Find where the given text appears and provide that cell's center as (X, Y) coordinate. 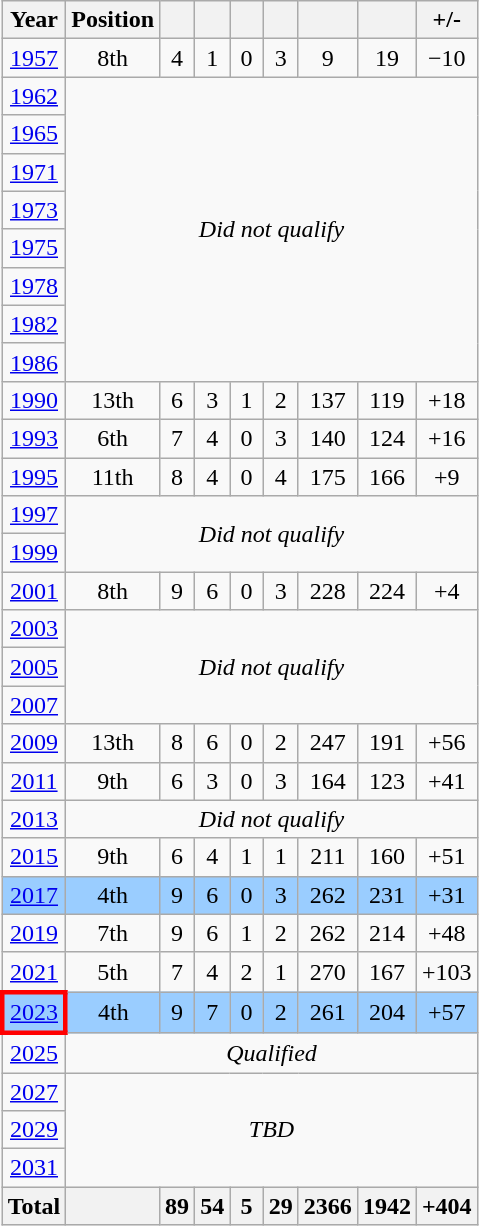
5th (113, 972)
2003 (34, 629)
2005 (34, 667)
1995 (34, 477)
+103 (446, 972)
2007 (34, 705)
+404 (446, 1206)
2023 (34, 1012)
+9 (446, 477)
Year (34, 20)
+18 (446, 400)
1982 (34, 324)
1965 (34, 134)
2031 (34, 1168)
123 (386, 781)
270 (328, 972)
7th (113, 933)
214 (386, 933)
TBD (272, 1129)
89 (178, 1206)
2017 (34, 895)
1986 (34, 362)
+41 (446, 781)
1975 (34, 248)
247 (328, 743)
2019 (34, 933)
+31 (446, 895)
1997 (34, 515)
1999 (34, 553)
166 (386, 477)
−10 (446, 58)
191 (386, 743)
5 (247, 1206)
2025 (34, 1053)
Total (34, 1206)
+51 (446, 857)
211 (328, 857)
1962 (34, 96)
54 (212, 1206)
Qualified (272, 1053)
261 (328, 1012)
2001 (34, 591)
231 (386, 895)
1971 (34, 172)
2021 (34, 972)
164 (328, 781)
1978 (34, 286)
2011 (34, 781)
+57 (446, 1012)
175 (328, 477)
+16 (446, 438)
2013 (34, 819)
137 (328, 400)
Position (113, 20)
160 (386, 857)
1957 (34, 58)
1990 (34, 400)
224 (386, 591)
2366 (328, 1206)
1993 (34, 438)
1942 (386, 1206)
2015 (34, 857)
228 (328, 591)
19 (386, 58)
119 (386, 400)
1973 (34, 210)
11th (113, 477)
29 (280, 1206)
+4 (446, 591)
167 (386, 972)
+48 (446, 933)
+56 (446, 743)
6th (113, 438)
2009 (34, 743)
124 (386, 438)
140 (328, 438)
+/- (446, 20)
204 (386, 1012)
2029 (34, 1130)
2027 (34, 1091)
